Identify which cell holds the provided text, then report its [X, Y] central coordinate. 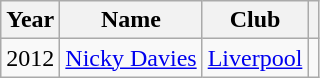
Liverpool [255, 58]
Name [131, 20]
Year [30, 20]
Nicky Davies [131, 58]
Club [255, 20]
2012 [30, 58]
